Extract the [x, y] coordinate from the center of the cell holding the provided text.  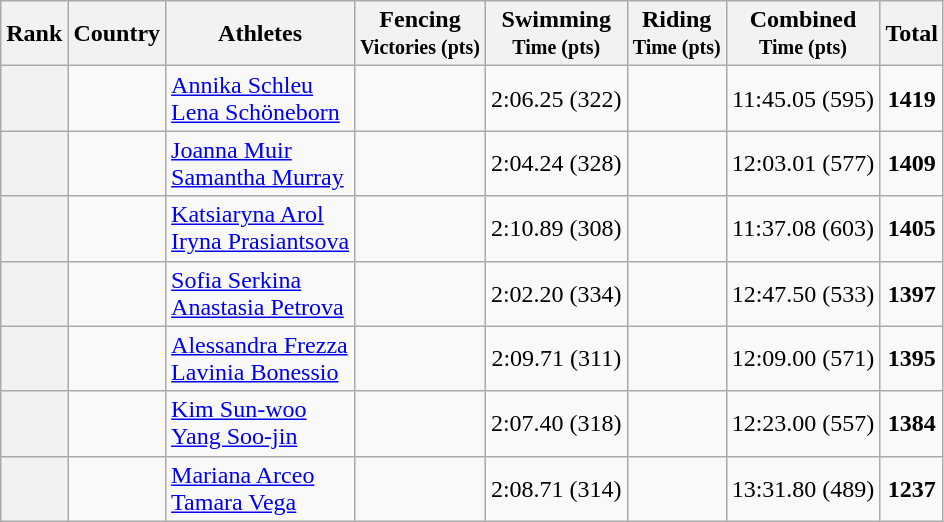
Annika SchleuLena Schöneborn [260, 98]
Swimming Time (pts) [556, 34]
11:37.08 (603) [803, 228]
Combined Time (pts) [803, 34]
13:31.80 (489) [803, 488]
2:08.71 (314) [556, 488]
12:23.00 (557) [803, 424]
1409 [912, 164]
Country [117, 34]
Athletes [260, 34]
2:09.71 (311) [556, 358]
Sofia SerkinaAnastasia Petrova [260, 294]
11:45.05 (595) [803, 98]
1237 [912, 488]
12:03.01 (577) [803, 164]
2:02.20 (334) [556, 294]
1419 [912, 98]
Kim Sun-wooYang Soo-jin [260, 424]
1384 [912, 424]
Rank [34, 34]
Katsiaryna ArolIryna Prasiantsova [260, 228]
2:06.25 (322) [556, 98]
12:47.50 (533) [803, 294]
Riding Time (pts) [676, 34]
2:10.89 (308) [556, 228]
2:04.24 (328) [556, 164]
1397 [912, 294]
2:07.40 (318) [556, 424]
Total [912, 34]
1405 [912, 228]
Mariana ArceoTamara Vega [260, 488]
Alessandra FrezzaLavinia Bonessio [260, 358]
Fencing Victories (pts) [420, 34]
Joanna MuirSamantha Murray [260, 164]
1395 [912, 358]
12:09.00 (571) [803, 358]
